Capture the cell that displays the provided text and extract its [X, Y] central coordinate. 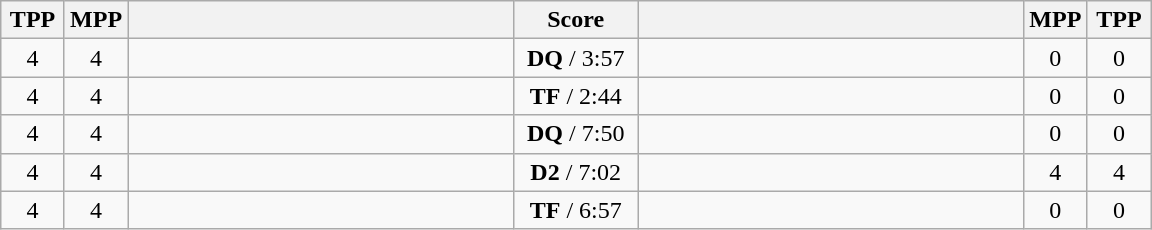
DQ / 7:50 [576, 134]
TF / 6:57 [576, 210]
D2 / 7:02 [576, 172]
DQ / 3:57 [576, 58]
Score [576, 20]
TF / 2:44 [576, 96]
